For the text-containing cell, return its midpoint in [X, Y] coordinate format. 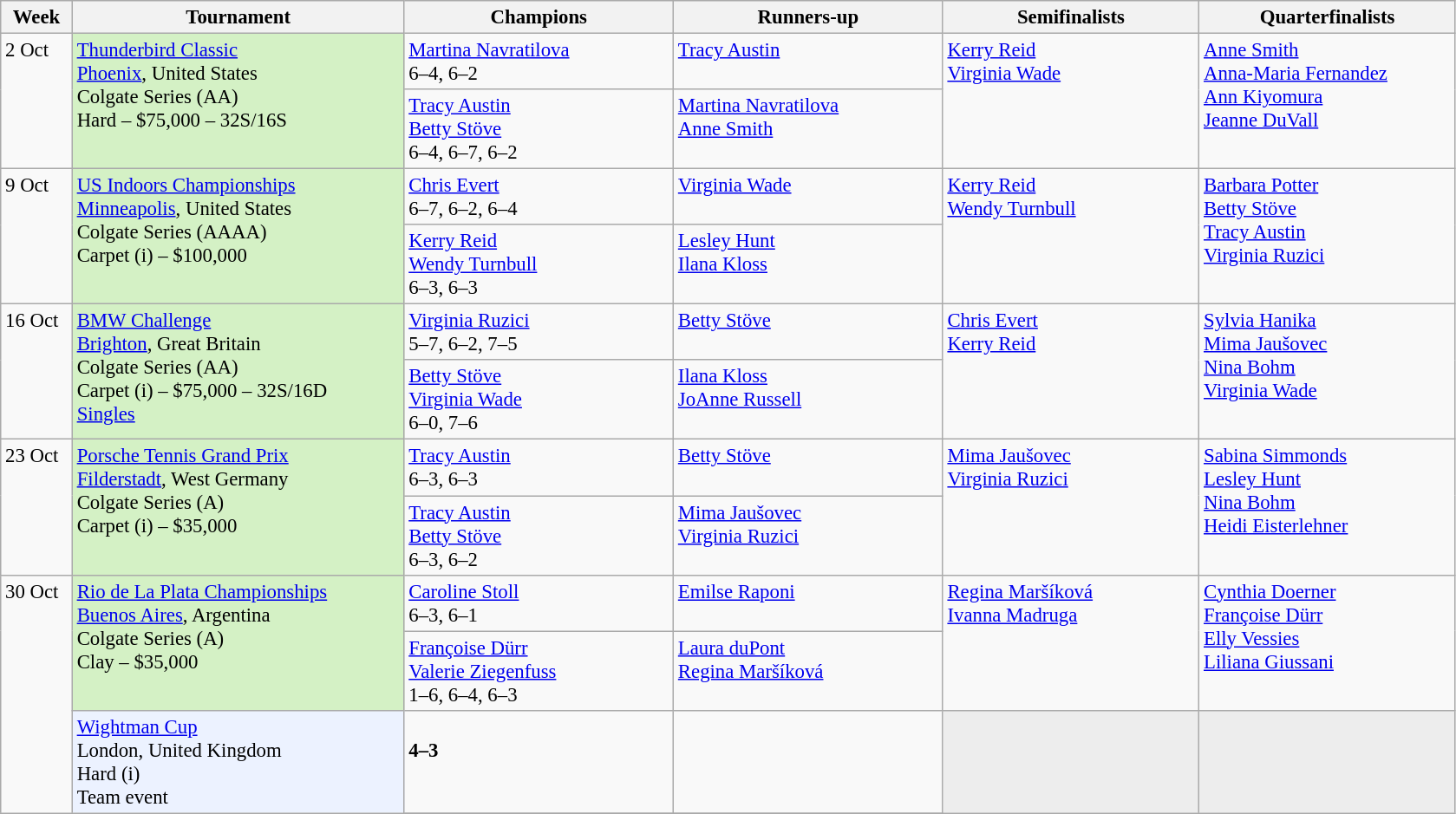
Porsche Tennis Grand Prix Filderstadt, West GermanyColgate Series (A) Carpet (i) – $35,000 [238, 507]
Sabina Simmonds Lesley Hunt Nina Bohm Heidi Eisterlehner [1328, 507]
Martina Navratilova 6–4, 6–2 [539, 62]
Sylvia Hanika Mima Jaušovec Nina Bohm Virginia Wade [1328, 372]
Virginia Ruzici 5–7, 6–2, 7–5 [539, 333]
Martina Navratilova Anne Smith [808, 129]
Wightman Cup London, United KingdomHard (i)Team event [238, 761]
9 Oct [36, 237]
30 Oct [36, 694]
Week [36, 17]
Kerry Reid Virginia Wade [1071, 101]
Virginia Wade [808, 198]
2 Oct [36, 101]
Tracy Austin [808, 62]
Caroline Stoll 6–3, 6–1 [539, 603]
Tracy Austin Betty Stöve 6–3, 6–2 [539, 536]
4–3 [539, 761]
Rio de La Plata Championships Buenos Aires, ArgentinaColgate Series (A)Clay – $35,000 [238, 642]
16 Oct [36, 372]
23 Oct [36, 507]
BMW Challenge Brighton, Great BritainColgate Series (AA) Carpet (i) – $75,000 – 32S/16DSingles [238, 372]
Betty Stöve Virginia Wade 6–0, 7–6 [539, 400]
Kerry Reid Wendy Turnbull [1071, 237]
Semifinalists [1071, 17]
Tracy Austin 6–3, 6–3 [539, 468]
Françoise Dürr Valerie Ziegenfuss 1–6, 6–4, 6–3 [539, 671]
Ilana Kloss JoAnne Russell [808, 400]
Champions [539, 17]
Laura duPont Regina Maršíková [808, 671]
Chris Evert 6–7, 6–2, 6–4 [539, 198]
Kerry Reid Wendy Turnbull 6–3, 6–3 [539, 264]
Anne Smith Anna-Maria Fernandez Ann Kiyomura Jeanne DuVall [1328, 101]
US Indoors Championships Minneapolis, United States Colgate Series (AAAA)Carpet (i) – $100,000 [238, 237]
Tracy Austin Betty Stöve 6–4, 6–7, 6–2 [539, 129]
Lesley Hunt Ilana Kloss [808, 264]
Emilse Raponi [808, 603]
Regina Maršíková Ivanna Madruga [1071, 642]
Runners-up [808, 17]
Chris Evert Kerry Reid [1071, 372]
Cynthia Doerner Françoise Dürr Elly Vessies Liliana Giussani [1328, 642]
Quarterfinalists [1328, 17]
Thunderbird Classic Phoenix, United StatesColgate Series (AA) Hard – $75,000 – 32S/16S [238, 101]
Barbara Potter Betty Stöve Tracy Austin Virginia Ruzici [1328, 237]
Tournament [238, 17]
